Detect which cell encompasses the target text, then output its [x, y] center coordinate. 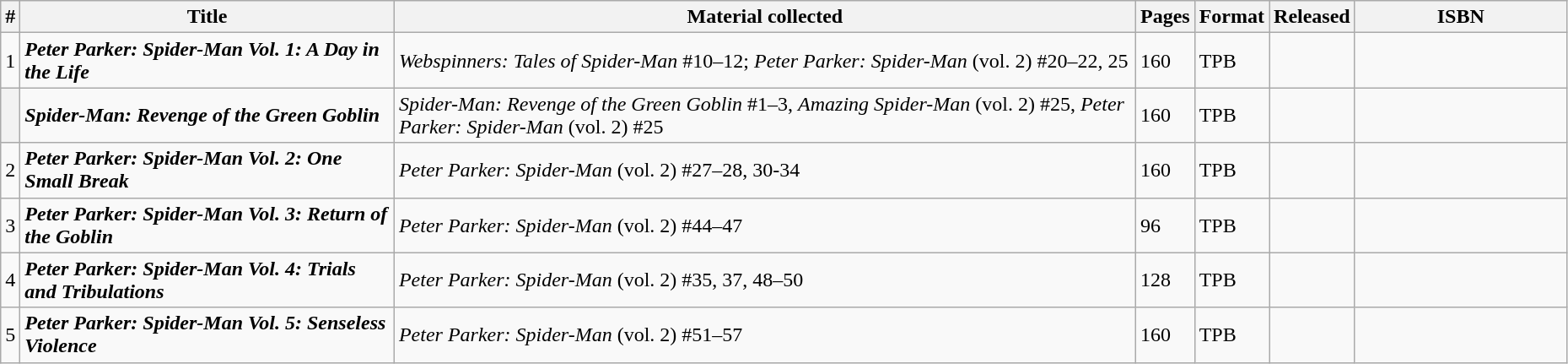
Peter Parker: Spider-Man (vol. 2) #51–57 [764, 334]
ISBN [1461, 17]
Title [207, 17]
Peter Parker: Spider-Man Vol. 5: Senseless Violence [207, 334]
Peter Parker: Spider-Man (vol. 2) #27–28, 30-34 [764, 171]
Peter Parker: Spider-Man Vol. 4: Trials and Tribulations [207, 280]
Peter Parker: Spider-Man Vol. 1: A Day in the Life [207, 61]
2 [10, 171]
Spider-Man: Revenge of the Green Goblin #1–3, Amazing Spider-Man (vol. 2) #25, Peter Parker: Spider-Man (vol. 2) #25 [764, 115]
Webspinners: Tales of Spider-Man #10–12; Peter Parker: Spider-Man (vol. 2) #20–22, 25 [764, 61]
Material collected [764, 17]
4 [10, 280]
1 [10, 61]
3 [10, 225]
Peter Parker: Spider-Man (vol. 2) #35, 37, 48–50 [764, 280]
# [10, 17]
Peter Parker: Spider-Man Vol. 3: Return of the Goblin [207, 225]
Peter Parker: Spider-Man (vol. 2) #44–47 [764, 225]
Pages [1165, 17]
Spider-Man: Revenge of the Green Goblin [207, 115]
Released [1312, 17]
Format [1231, 17]
96 [1165, 225]
128 [1165, 280]
Peter Parker: Spider-Man Vol. 2: One Small Break [207, 171]
5 [10, 334]
